Detect which cell encompasses the target text, then output its (X, Y) center coordinate. 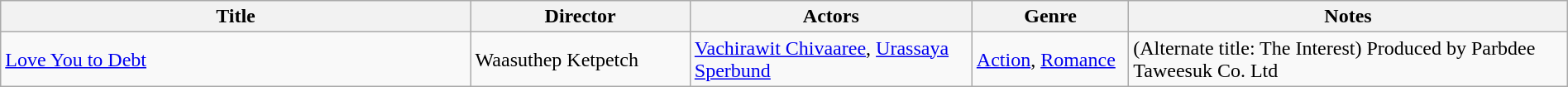
Love You to Debt (236, 60)
Director (581, 17)
Genre (1050, 17)
Vachirawit Chivaaree, Urassaya Sperbund (830, 60)
Waasuthep Ketpetch (581, 60)
Action, Romance (1050, 60)
Title (236, 17)
Actors (830, 17)
Notes (1348, 17)
(Alternate title: The Interest) Produced by Parbdee Taweesuk Co. Ltd (1348, 60)
